Provide the [x, y] coordinate of the cell's center where the given text is located.  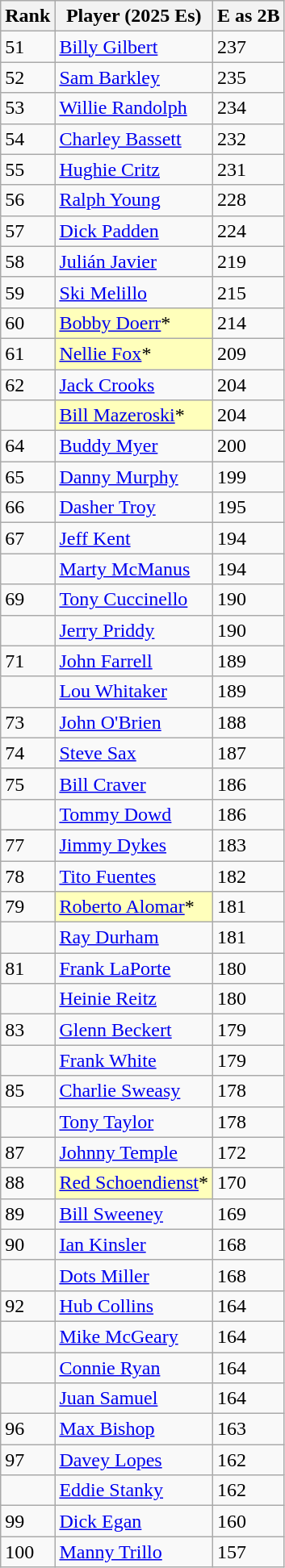
Davey Lopes [134, 1460]
John Farrell [134, 661]
Bill Mazeroski* [134, 416]
E as 2B [249, 16]
100 [27, 1552]
88 [27, 1183]
92 [27, 1306]
56 [27, 200]
Roberto Alomar* [134, 907]
Dick Padden [134, 231]
182 [249, 876]
65 [27, 477]
Steve Sax [134, 753]
53 [27, 108]
71 [27, 661]
Bill Craver [134, 784]
Manny Trillo [134, 1552]
Tony Cuccinello [134, 600]
99 [27, 1521]
Tommy Dowd [134, 814]
232 [249, 139]
59 [27, 292]
Hub Collins [134, 1306]
John O'Brien [134, 722]
199 [249, 477]
Billy Gilbert [134, 47]
77 [27, 845]
Glenn Beckert [134, 1030]
Charlie Sweasy [134, 1091]
Connie Ryan [134, 1368]
Lou Whitaker [134, 692]
235 [249, 77]
209 [249, 353]
Ski Melillo [134, 292]
81 [27, 968]
Jerry Priddy [134, 630]
188 [249, 722]
Charley Bassett [134, 139]
214 [249, 323]
Ralph Young [134, 200]
Marty McManus [134, 569]
55 [27, 169]
57 [27, 231]
200 [249, 446]
66 [27, 508]
Johnny Temple [134, 1152]
78 [27, 876]
234 [249, 108]
Eddie Stanky [134, 1491]
Willie Randolph [134, 108]
231 [249, 169]
237 [249, 47]
73 [27, 722]
Jack Crooks [134, 385]
Jimmy Dykes [134, 845]
169 [249, 1214]
60 [27, 323]
Heinie Reitz [134, 999]
Buddy Myer [134, 446]
97 [27, 1460]
Rank [27, 16]
160 [249, 1521]
215 [249, 292]
Juan Samuel [134, 1399]
90 [27, 1244]
Julián Javier [134, 261]
Tito Fuentes [134, 876]
Bobby Doerr* [134, 323]
Ray Durham [134, 938]
Ian Kinsler [134, 1244]
Nellie Fox* [134, 353]
69 [27, 600]
58 [27, 261]
74 [27, 753]
52 [27, 77]
87 [27, 1152]
157 [249, 1552]
187 [249, 753]
224 [249, 231]
163 [249, 1429]
Mike McGeary [134, 1336]
51 [27, 47]
64 [27, 446]
Sam Barkley [134, 77]
Dots Miller [134, 1275]
Player (2025 Es) [134, 16]
75 [27, 784]
Tony Taylor [134, 1122]
Hughie Critz [134, 169]
Jeff Kent [134, 538]
79 [27, 907]
96 [27, 1429]
89 [27, 1214]
170 [249, 1183]
Frank White [134, 1060]
Dick Egan [134, 1521]
172 [249, 1152]
85 [27, 1091]
183 [249, 845]
67 [27, 538]
195 [249, 508]
54 [27, 139]
Bill Sweeney [134, 1214]
83 [27, 1030]
61 [27, 353]
228 [249, 200]
Danny Murphy [134, 477]
Red Schoendienst* [134, 1183]
219 [249, 261]
Dasher Troy [134, 508]
Frank LaPorte [134, 968]
Max Bishop [134, 1429]
62 [27, 385]
